Detect which cell encompasses the target text, then output its [x, y] center coordinate. 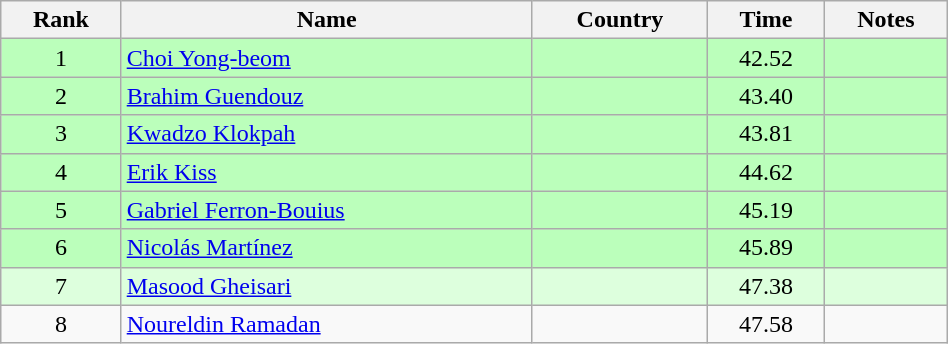
45.89 [766, 248]
Nicolás Martínez [326, 248]
44.62 [766, 172]
Time [766, 20]
7 [61, 286]
Erik Kiss [326, 172]
43.40 [766, 96]
Choi Yong-beom [326, 58]
Notes [886, 20]
5 [61, 210]
Noureldin Ramadan [326, 324]
6 [61, 248]
Masood Gheisari [326, 286]
Gabriel Ferron-Bouius [326, 210]
Rank [61, 20]
43.81 [766, 134]
42.52 [766, 58]
8 [61, 324]
2 [61, 96]
45.19 [766, 210]
Country [620, 20]
Brahim Guendouz [326, 96]
Name [326, 20]
4 [61, 172]
Kwadzo Klokpah [326, 134]
1 [61, 58]
47.58 [766, 324]
3 [61, 134]
47.38 [766, 286]
